Determine the (X, Y) coordinate at the center of the cell enclosing the given text.  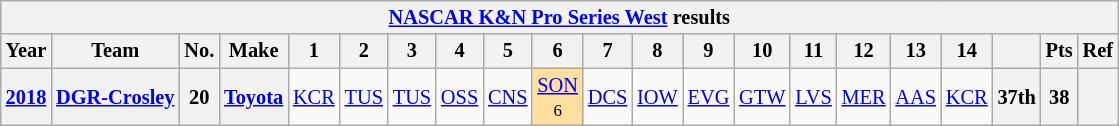
9 (709, 51)
IOW (657, 97)
DGR-Crosley (115, 97)
5 (508, 51)
Year (26, 51)
OSS (460, 97)
7 (608, 51)
37th (1017, 97)
Toyota (254, 97)
LVS (813, 97)
GTW (762, 97)
6 (557, 51)
38 (1060, 97)
Ref (1098, 51)
No. (199, 51)
4 (460, 51)
12 (864, 51)
1 (314, 51)
Make (254, 51)
MER (864, 97)
10 (762, 51)
13 (916, 51)
EVG (709, 97)
Team (115, 51)
Pts (1060, 51)
SON6 (557, 97)
2 (364, 51)
CNS (508, 97)
DCS (608, 97)
2018 (26, 97)
14 (967, 51)
3 (412, 51)
NASCAR K&N Pro Series West results (560, 17)
AAS (916, 97)
11 (813, 51)
20 (199, 97)
8 (657, 51)
